Detect which cell encompasses the target text, then output its (X, Y) center coordinate. 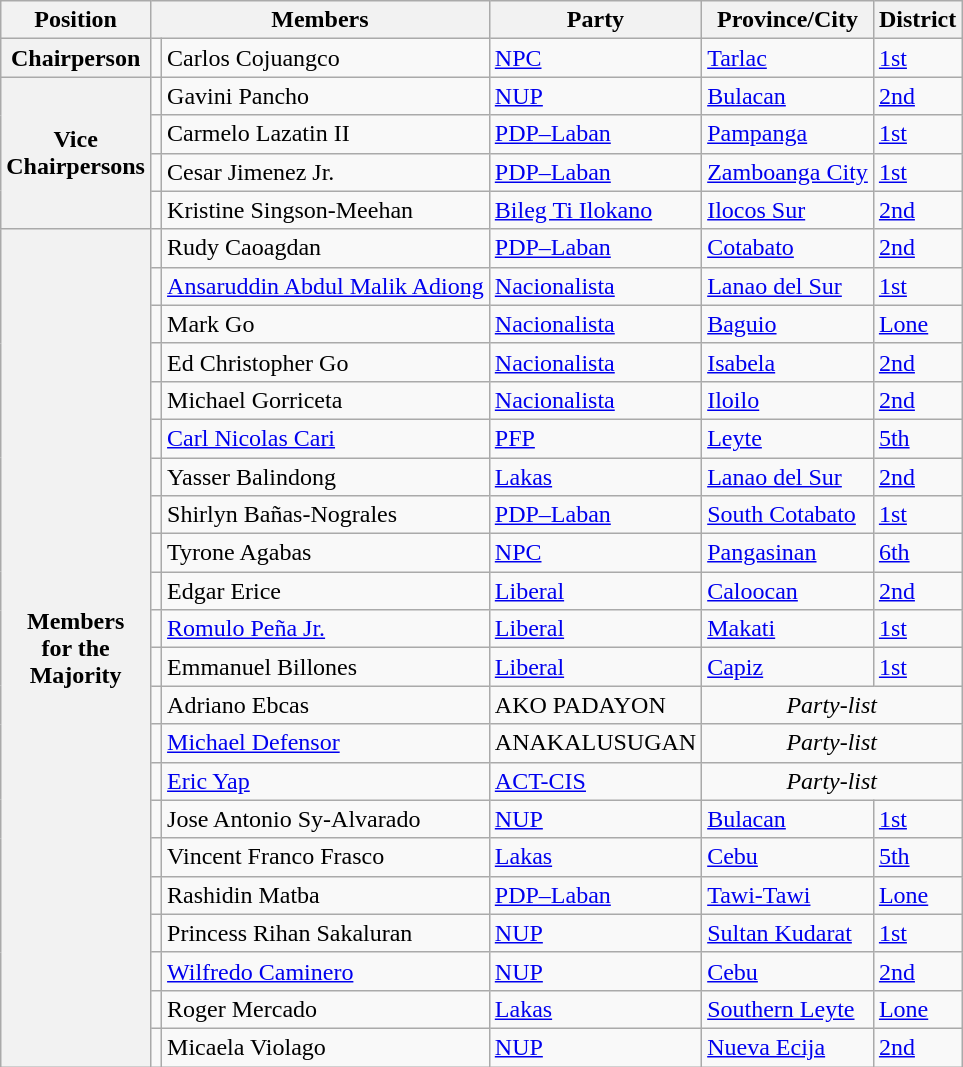
Iloilo (788, 400)
Position (76, 20)
Tyrone Agabas (326, 553)
Rashidin Matba (326, 895)
Baguio (788, 324)
Michael Gorriceta (326, 400)
Pangasinan (788, 553)
Princess Rihan Sakaluran (326, 933)
6th (917, 553)
Province/City (788, 20)
Roger Mercado (326, 1009)
Leyte (788, 438)
Tarlac (788, 58)
Makati (788, 629)
Party (595, 20)
Isabela (788, 362)
Nueva Ecija (788, 1047)
Shirlyn Bañas-Nograles (326, 515)
Caloocan (788, 591)
Cesar Jimenez Jr. (326, 172)
Vincent Franco Frasco (326, 857)
Yasser Balindong (326, 477)
Capiz (788, 667)
PFP (595, 438)
Southern Leyte (788, 1009)
Ilocos Sur (788, 210)
Zamboanga City (788, 172)
ACT-CIS (595, 781)
Carlos Cojuangco (326, 58)
District (917, 20)
Cotabato (788, 248)
Eric Yap (326, 781)
South Cotabato (788, 515)
Adriano Ebcas (326, 705)
AKO PADAYON (595, 705)
Chairperson (76, 58)
Sultan Kudarat (788, 933)
Rudy Caoagdan (326, 248)
Ed Christopher Go (326, 362)
Edgar Erice (326, 591)
Bileg Ti Ilokano (595, 210)
Kristine Singson-Meehan (326, 210)
Carl Nicolas Cari (326, 438)
Wilfredo Caminero (326, 971)
Mark Go (326, 324)
Ansaruddin Abdul Malik Adiong (326, 286)
Micaela Violago (326, 1047)
Romulo Peña Jr. (326, 629)
Carmelo Lazatin II (326, 134)
Jose Antonio Sy-Alvarado (326, 819)
Members (320, 20)
Emmanuel Billones (326, 667)
ViceChairpersons (76, 153)
Membersfor theMajority (76, 648)
Gavini Pancho (326, 96)
ANAKALUSUGAN (595, 743)
Pampanga (788, 134)
Michael Defensor (326, 743)
Tawi-Tawi (788, 895)
